Return the (x, y) coordinate for the center point of the cell that contains the specified text.  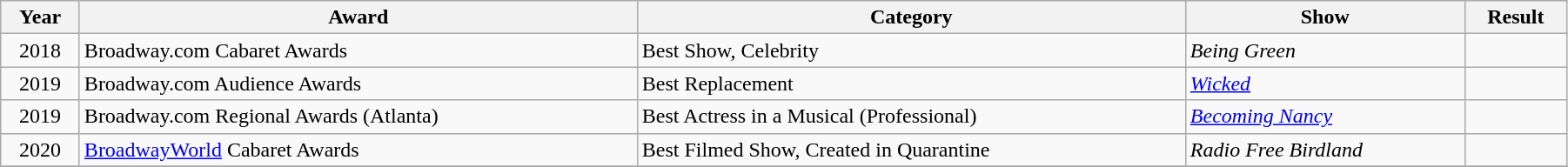
Show (1324, 17)
2018 (40, 50)
Best Replacement (911, 83)
Result (1516, 17)
Wicked (1324, 83)
Category (911, 17)
2020 (40, 150)
Best Actress in a Musical (Professional) (911, 117)
Broadway.com Regional Awards (Atlanta) (358, 117)
Year (40, 17)
BroadwayWorld Cabaret Awards (358, 150)
Radio Free Birdland (1324, 150)
Award (358, 17)
Broadway.com Cabaret Awards (358, 50)
Best Filmed Show, Created in Quarantine (911, 150)
Best Show, Celebrity (911, 50)
Broadway.com Audience Awards (358, 83)
Becoming Nancy (1324, 117)
Being Green (1324, 50)
